For the text-containing cell, return its midpoint in [x, y] coordinate format. 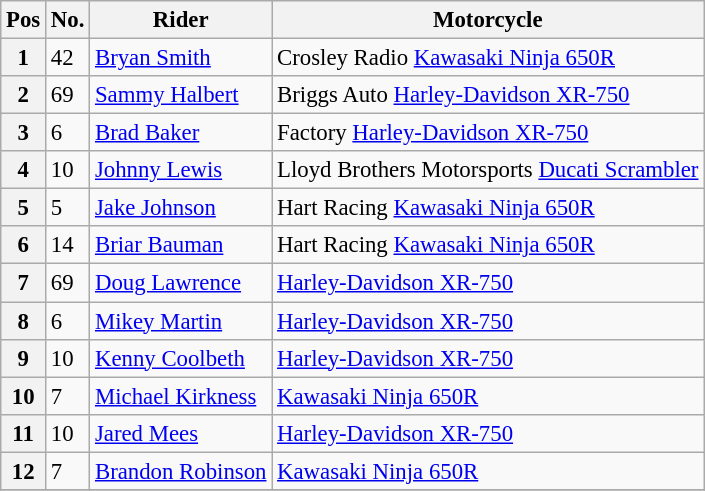
Briggs Auto Harley-Davidson XR-750 [488, 95]
Johnny Lewis [181, 170]
Doug Lawrence [181, 283]
Rider [181, 20]
Crosley Radio Kawasaki Ninja 650R [488, 58]
42 [68, 58]
Pos [24, 20]
9 [24, 358]
3 [24, 133]
Brad Baker [181, 133]
14 [68, 245]
1 [24, 58]
8 [24, 321]
Jared Mees [181, 433]
Mikey Martin [181, 321]
No. [68, 20]
Sammy Halbert [181, 95]
Motorcycle [488, 20]
4 [24, 170]
Brandon Robinson [181, 471]
Jake Johnson [181, 208]
Bryan Smith [181, 58]
Lloyd Brothers Motorsports Ducati Scrambler [488, 170]
Michael Kirkness [181, 396]
11 [24, 433]
Kenny Coolbeth [181, 358]
2 [24, 95]
Factory Harley-Davidson XR-750 [488, 133]
Briar Bauman [181, 245]
12 [24, 471]
